Locate the cell with the specified text and output its [X, Y] center coordinate. 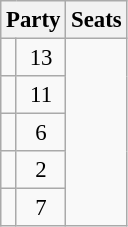
Party [34, 20]
11 [40, 95]
13 [40, 58]
Seats [96, 20]
7 [40, 208]
2 [40, 170]
6 [40, 133]
